Return (X, Y) of the center of cell containing provided text 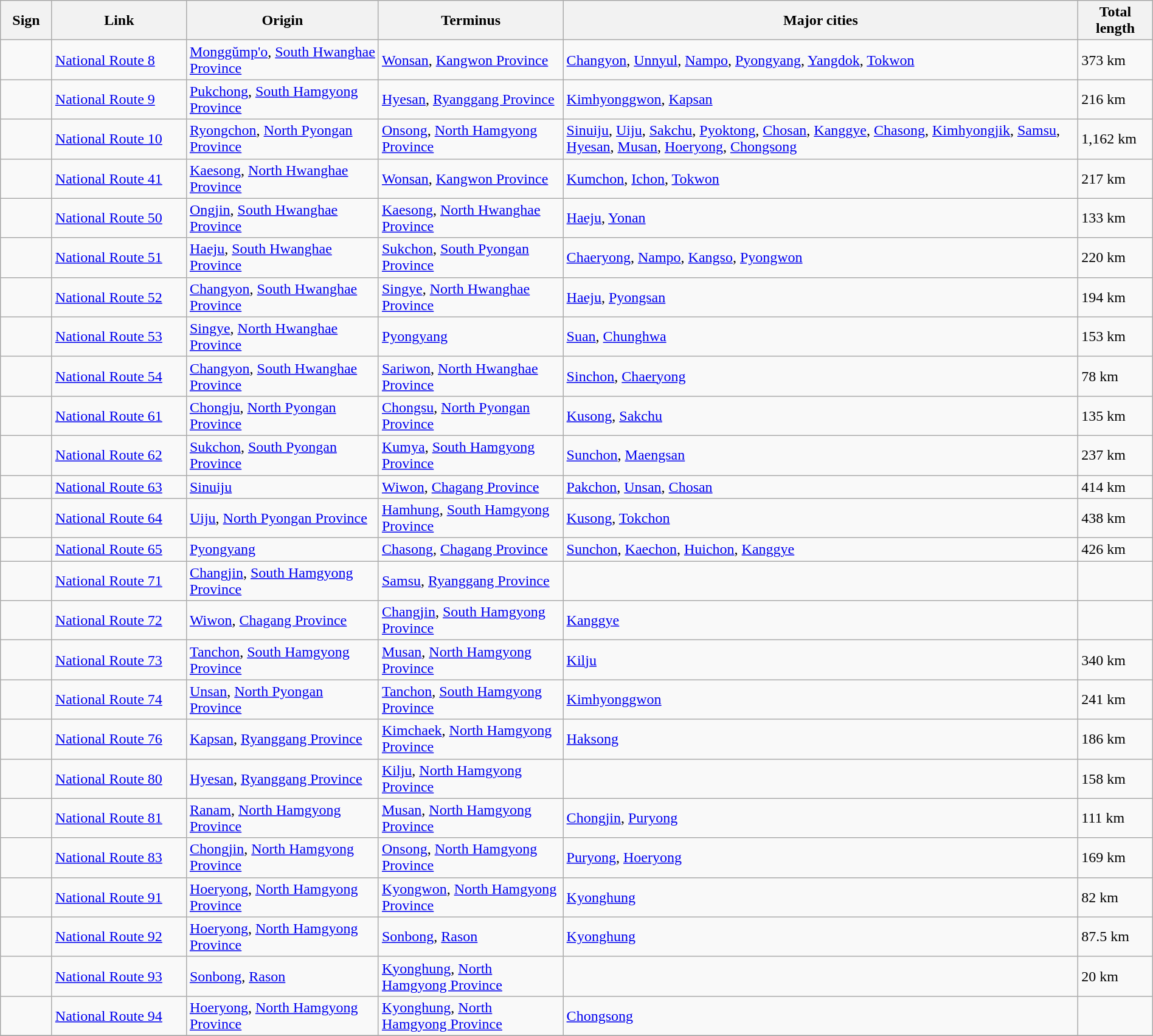
169 km (1115, 857)
Kilju, North Hamgyong Province (471, 778)
Haeju, Yonan (821, 218)
Changyon, Unnyul, Nampo, Pyongyang, Yangdok, Tokwon (821, 60)
111 km (1115, 818)
National Route 93 (119, 976)
216 km (1115, 100)
Monggŭmp'o, South Hwanghae Province (282, 60)
217 km (1115, 179)
National Route 9 (119, 100)
National Route 80 (119, 778)
Chaeryong, Nampo, Kangso, Pyongwon (821, 258)
373 km (1115, 60)
Sign (27, 21)
Kilju (821, 660)
Kimhyonggwon (821, 699)
158 km (1115, 778)
Sunchon, Maengsan (821, 455)
National Route 65 (119, 550)
Haeju, Pyongsan (821, 297)
Uiju, North Pyongan Province (282, 518)
426 km (1115, 550)
National Route 76 (119, 739)
Kanggye (821, 620)
Sinuiju (282, 487)
Haeju, South Hwanghae Province (282, 258)
National Route 72 (119, 620)
Total length (1115, 21)
National Route 63 (119, 487)
National Route 62 (119, 455)
Kusong, Tokchon (821, 518)
National Route 94 (119, 1015)
1,162 km (1115, 139)
National Route 41 (119, 179)
National Route 81 (119, 818)
153 km (1115, 337)
Sunchon, Kaechon, Huichon, Kanggye (821, 550)
Samsu, Ryanggang Province (471, 581)
Kusong, Sakchu (821, 416)
Pakchon, Unsan, Chosan (821, 487)
Chasong, Chagang Province (471, 550)
National Route 8 (119, 60)
National Route 50 (119, 218)
Origin (282, 21)
National Route 92 (119, 936)
414 km (1115, 487)
National Route 83 (119, 857)
Kimchaek, North Hamgyong Province (471, 739)
82 km (1115, 897)
241 km (1115, 699)
National Route 54 (119, 376)
National Route 61 (119, 416)
Kumya, South Hamgyong Province (471, 455)
Chongsong (821, 1015)
National Route 51 (119, 258)
Chongjin, North Hamgyong Province (282, 857)
Hamhung, South Hamgyong Province (471, 518)
Ranam, North Hamgyong Province (282, 818)
Sinuiju, Uiju, Sakchu, Pyoktong, Chosan, Kanggye, Chasong, Kimhyongjik, Samsu, Hyesan, Musan, Hoeryong, Chongsong (821, 139)
Kumchon, Ichon, Tokwon (821, 179)
Haksong (821, 739)
Major cities (821, 21)
186 km (1115, 739)
87.5 km (1115, 936)
78 km (1115, 376)
Suan, Chunghwa (821, 337)
Chongju, North Pyongan Province (282, 416)
National Route 64 (119, 518)
National Route 91 (119, 897)
135 km (1115, 416)
National Route 71 (119, 581)
Kapsan, Ryanggang Province (282, 739)
438 km (1115, 518)
National Route 10 (119, 139)
National Route 52 (119, 297)
194 km (1115, 297)
Sariwon, North Hwanghae Province (471, 376)
Link (119, 21)
20 km (1115, 976)
Ongjin, South Hwanghae Province (282, 218)
Unsan, North Pyongan Province (282, 699)
Kimhyonggwon, Kapsan (821, 100)
133 km (1115, 218)
Chongsu, North Pyongan Province (471, 416)
Pukchong, South Hamgyong Province (282, 100)
Sinchon, Chaeryong (821, 376)
Chongjin, Puryong (821, 818)
220 km (1115, 258)
National Route 53 (119, 337)
National Route 73 (119, 660)
340 km (1115, 660)
Terminus (471, 21)
Puryong, Hoeryong (821, 857)
Kyongwon, North Hamgyong Province (471, 897)
237 km (1115, 455)
Ryongchon, North Pyongan Province (282, 139)
National Route 74 (119, 699)
